Capture the cell that displays the provided text and extract its [x, y] central coordinate. 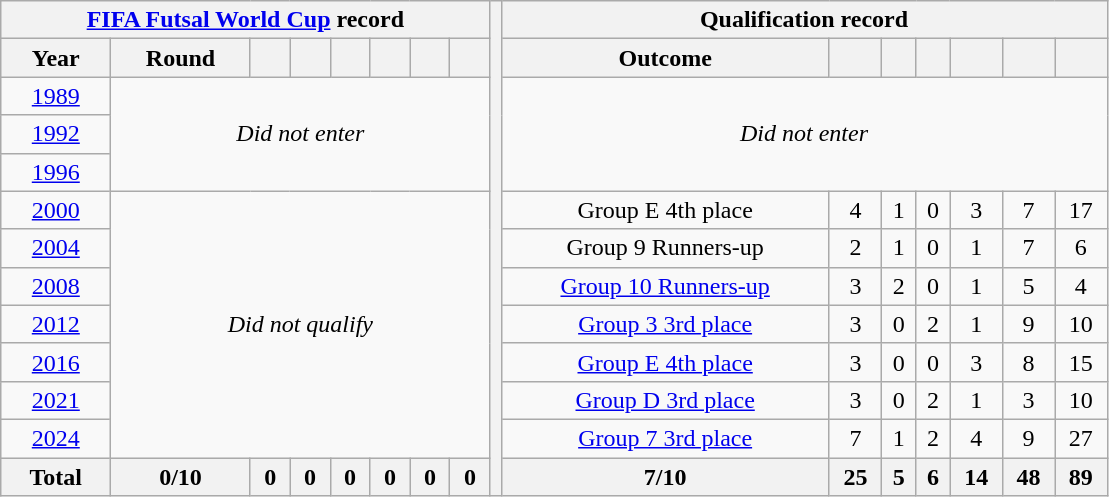
14 [976, 477]
Group D 3rd place [665, 400]
89 [1081, 477]
7/10 [665, 477]
2024 [56, 438]
Group 7 3rd place [665, 438]
1989 [56, 96]
Year [56, 58]
8 [1028, 362]
2012 [56, 324]
Total [56, 477]
2004 [56, 248]
FIFA Futsal World Cup record [246, 20]
Group 10 Runners-up [665, 286]
2016 [56, 362]
Round [180, 58]
15 [1081, 362]
Qualification record [804, 20]
2000 [56, 210]
2021 [56, 400]
25 [855, 477]
27 [1081, 438]
1992 [56, 134]
Group 9 Runners-up [665, 248]
48 [1028, 477]
2008 [56, 286]
17 [1081, 210]
1996 [56, 172]
Did not qualify [300, 324]
Outcome [665, 58]
0/10 [180, 477]
Group 3 3rd place [665, 324]
